Find where the given text appears and provide that cell's center as (X, Y) coordinate. 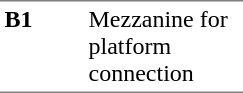
B1 (42, 46)
Mezzanine for platform connection (164, 46)
